Find where the given text appears and provide that cell's center as (X, Y) coordinate. 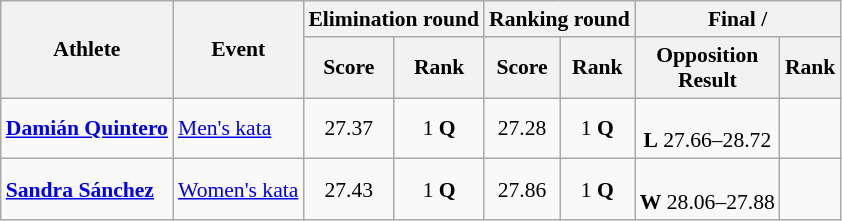
Men's kata (238, 128)
Event (238, 50)
Damián Quintero (87, 128)
27.28 (522, 128)
Ranking round (560, 19)
Sandra Sánchez (87, 190)
L 27.66–28.72 (708, 128)
27.43 (348, 190)
W 28.06–27.88 (708, 190)
27.37 (348, 128)
OppositionResult (708, 68)
Final / (738, 19)
Athlete (87, 50)
27.86 (522, 190)
Women's kata (238, 190)
Elimination round (394, 19)
